Output the (X, Y) coordinate of the center of the cell containing the given text.  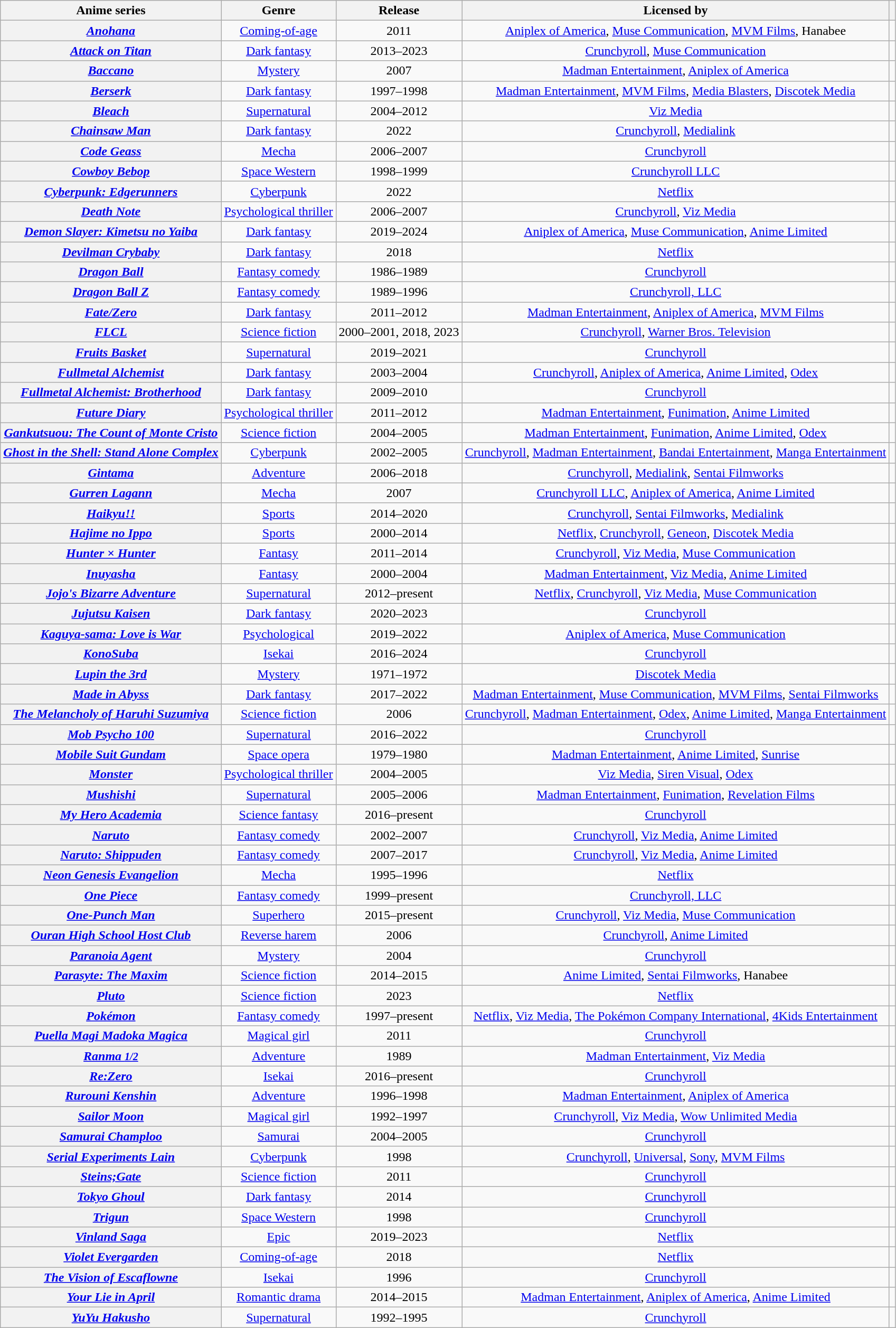
Crunchyroll, Viz Media, Wow Unlimited Media (676, 1116)
Code Geass (111, 151)
2005–2006 (399, 794)
Crunchyroll, Madman Entertainment, Odex, Anime Limited, Manga Entertainment (676, 714)
1971–1972 (399, 674)
2017–2022 (399, 694)
Anime series (111, 11)
1992–1997 (399, 1116)
Neon Genesis Evangelion (111, 875)
Pokémon (111, 1016)
The Melancholy of Haruhi Suzumiya (111, 714)
Ghost in the Shell: Stand Alone Complex (111, 453)
Discotek Media (676, 674)
Viz Media, Siren Visual, Odex (676, 774)
Jujutsu Kaisen (111, 614)
Ouran High School Host Club (111, 936)
2000–2014 (399, 533)
Made in Abyss (111, 694)
Netflix, Crunchyroll, Geneon, Discotek Media (676, 533)
Crunchyroll, Viz Media (676, 211)
1986–1989 (399, 272)
Haikyu!! (111, 513)
Mob Psycho 100 (111, 734)
Attack on Titan (111, 51)
Pluto (111, 996)
1992–1995 (399, 1317)
2003–2004 (399, 372)
YuYu Hakusho (111, 1317)
Viz Media (676, 111)
Fate/Zero (111, 312)
1989–1996 (399, 292)
Anohana (111, 31)
Science fantasy (279, 815)
Devilman Crybaby (111, 252)
Naruto (111, 835)
Rurouni Kenshin (111, 1096)
Aniplex of America, Muse Communication, Anime Limited (676, 231)
Cyberpunk: Edgerunners (111, 191)
Genre (279, 11)
One-Punch Man (111, 915)
2019–2021 (399, 352)
2015–present (399, 915)
Steins;Gate (111, 1176)
2019–2022 (399, 634)
Crunchyroll, Sentai Filmworks, Medialink (676, 513)
Vinland Saga (111, 1237)
2016–2024 (399, 654)
The Vision of Escaflowne (111, 1277)
Crunchyroll LLC (676, 171)
Lupin the 3rd (111, 674)
Crunchyroll, Medialink (676, 131)
2007–2017 (399, 855)
Netflix, Crunchyroll, Viz Media, Muse Communication (676, 594)
Monster (111, 774)
Superhero (279, 915)
Crunchyroll, Madman Entertainment, Bandai Entertainment, Manga Entertainment (676, 453)
Cowboy Bebop (111, 171)
Crunchyroll, Medialink, Sentai Filmworks (676, 473)
Samurai (279, 1136)
2019–2024 (399, 231)
Netflix, Viz Media, The Pokémon Company International, 4Kids Entertainment (676, 1016)
Parasyte: The Maxim (111, 976)
Violet Evergarden (111, 1257)
2009–2010 (399, 392)
1996–1998 (399, 1096)
Tokyo Ghoul (111, 1196)
Death Note (111, 211)
Psychological (279, 634)
2004–2012 (399, 111)
2012–present (399, 594)
2014 (399, 1196)
FLCL (111, 332)
Crunchyroll, Aniplex of America, Anime Limited, Odex (676, 372)
Aniplex of America, Muse Communication, MVM Films, Hanabee (676, 31)
Madman Entertainment, Viz Media, Anime Limited (676, 573)
2014–2020 (399, 513)
Bleach (111, 111)
Dragon Ball Z (111, 292)
Puella Magi Madoka Magica (111, 1036)
Ranma 1/2 (111, 1056)
Trigun (111, 1217)
One Piece (111, 895)
Kaguya-sama: Love is War (111, 634)
Your Lie in April (111, 1297)
Hunter × Hunter (111, 553)
Hajime no Ippo (111, 533)
2011–2014 (399, 553)
1996 (399, 1277)
Madman Entertainment, Funimation, Revelation Films (676, 794)
Gintama (111, 473)
Licensed by (676, 11)
2019–2023 (399, 1237)
Serial Experiments Lain (111, 1156)
Naruto: Shippuden (111, 855)
Crunchyroll, Anime Limited (676, 936)
Madman Entertainment, Funimation, Anime Limited, Odex (676, 433)
Fullmetal Alchemist: Brotherhood (111, 392)
Epic (279, 1237)
Berserk (111, 91)
2020–2023 (399, 614)
Crunchyroll, Universal, Sony, MVM Films (676, 1156)
Romantic drama (279, 1297)
Samurai Champloo (111, 1136)
Crunchyroll, Warner Bros. Television (676, 332)
2023 (399, 996)
1998–1999 (399, 171)
Mushishi (111, 794)
Gankutsuou: The Count of Monte Cristo (111, 433)
Fruits Basket (111, 352)
Future Diary (111, 413)
Baccano (111, 71)
1997–present (399, 1016)
1999–present (399, 895)
2002–2007 (399, 835)
Re:Zero (111, 1076)
Fullmetal Alchemist (111, 372)
2006–2018 (399, 473)
2013–2023 (399, 51)
Madman Entertainment, MVM Films, Media Blasters, Discotek Media (676, 91)
1995–1996 (399, 875)
Madman Entertainment, Funimation, Anime Limited (676, 413)
1989 (399, 1056)
Paranoia Agent (111, 956)
Demon Slayer: Kimetsu no Yaiba (111, 231)
Madman Entertainment, Anime Limited, Sunrise (676, 754)
2004 (399, 956)
2000–2004 (399, 573)
Crunchyroll, Muse Communication (676, 51)
Aniplex of America, Muse Communication (676, 634)
Dragon Ball (111, 272)
2016–2022 (399, 734)
Crunchyroll LLC, Aniplex of America, Anime Limited (676, 493)
2000–2001, 2018, 2023 (399, 332)
Chainsaw Man (111, 131)
KonoSuba (111, 654)
Inuyasha (111, 573)
2002–2005 (399, 453)
Madman Entertainment, Muse Communication, MVM Films, Sentai Filmworks (676, 694)
Gurren Lagann (111, 493)
Madman Entertainment, Viz Media (676, 1056)
Release (399, 11)
Madman Entertainment, Aniplex of America, MVM Films (676, 312)
Sailor Moon (111, 1116)
My Hero Academia (111, 815)
Anime Limited, Sentai Filmworks, Hanabee (676, 976)
Mobile Suit Gundam (111, 754)
Madman Entertainment, Aniplex of America, Anime Limited (676, 1297)
Reverse harem (279, 936)
Space opera (279, 754)
1997–1998 (399, 91)
1979–1980 (399, 754)
Jojo's Bizarre Adventure (111, 594)
